Find where the given text appears and provide that cell's center as [x, y] coordinate. 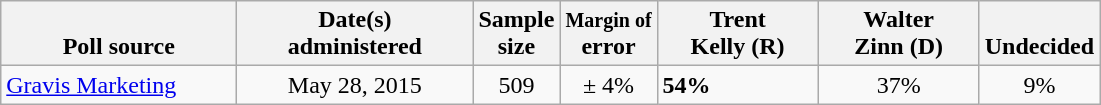
54% [738, 85]
509 [516, 85]
May 28, 2015 [355, 85]
TrentKelly (R) [738, 34]
Samplesize [516, 34]
Poll source [119, 34]
Date(s)administered [355, 34]
± 4% [608, 85]
Margin oferror [608, 34]
37% [898, 85]
Undecided [1039, 34]
WalterZinn (D) [898, 34]
9% [1039, 85]
Gravis Marketing [119, 85]
